Determine the [x, y] coordinate at the center of the cell enclosing the given text.  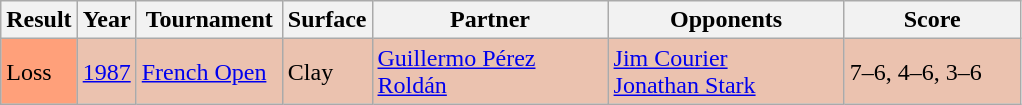
Partner [490, 20]
Guillermo Pérez Roldán [490, 72]
Surface [327, 20]
Clay [327, 72]
Tournament [209, 20]
Opponents [726, 20]
Year [106, 20]
Jim Courier Jonathan Stark [726, 72]
Result [39, 20]
Score [932, 20]
1987 [106, 72]
French Open [209, 72]
7–6, 4–6, 3–6 [932, 72]
Loss [39, 72]
